Output the [x, y] coordinate of the center of the cell containing the given text.  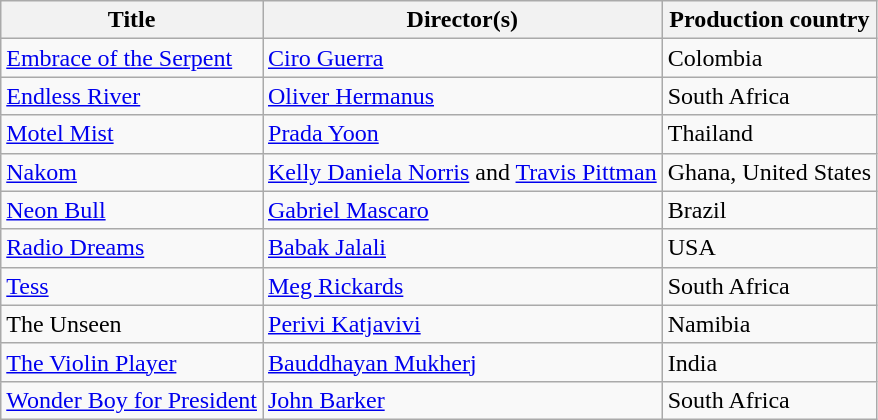
Motel Mist [132, 134]
Tess [132, 286]
Thailand [769, 134]
Title [132, 20]
India [769, 362]
Namibia [769, 324]
Perivi Katjavivi [462, 324]
Nakom [132, 172]
Production country [769, 20]
Ghana, United States [769, 172]
Gabriel Mascaro [462, 210]
Oliver Hermanus [462, 96]
The Violin Player [132, 362]
John Barker [462, 400]
Colombia [769, 58]
Bauddhayan Mukherj [462, 362]
Embrace of the Serpent [132, 58]
Radio Dreams [132, 248]
Neon Bull [132, 210]
Wonder Boy for President [132, 400]
Prada Yoon [462, 134]
The Unseen [132, 324]
Director(s) [462, 20]
Ciro Guerra [462, 58]
USA [769, 248]
Kelly Daniela Norris and Travis Pittman [462, 172]
Meg Rickards [462, 286]
Brazil [769, 210]
Babak Jalali [462, 248]
Endless River [132, 96]
